Determine the (x, y) coordinate at the center of the cell enclosing the given text.  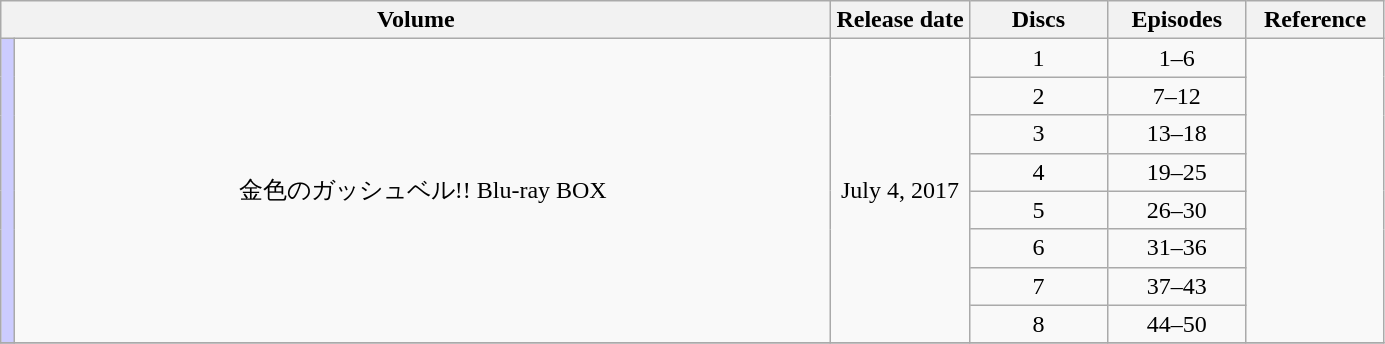
Volume (416, 20)
1 (1038, 58)
5 (1038, 210)
7–12 (1177, 96)
2 (1038, 96)
13–18 (1177, 134)
37–43 (1177, 286)
1–6 (1177, 58)
Release date (900, 20)
26–30 (1177, 210)
Reference (1315, 20)
July 4, 2017 (900, 191)
7 (1038, 286)
Episodes (1177, 20)
19–25 (1177, 172)
8 (1038, 324)
金色のガッシュベル!! Blu-ray BOX (423, 191)
31–36 (1177, 248)
3 (1038, 134)
44–50 (1177, 324)
Discs (1038, 20)
6 (1038, 248)
4 (1038, 172)
